For the text-containing cell, return its midpoint in (X, Y) coordinate format. 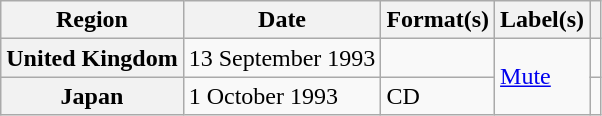
Format(s) (438, 20)
Japan (92, 96)
1 October 1993 (282, 96)
13 September 1993 (282, 58)
United Kingdom (92, 58)
CD (438, 96)
Region (92, 20)
Label(s) (542, 20)
Date (282, 20)
Mute (542, 77)
